Identify which cell holds the provided text, then report its (X, Y) central coordinate. 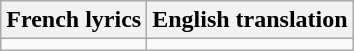
French lyrics (74, 20)
English translation (250, 20)
